Provide the (x, y) coordinate of the cell's center where the given text is located.  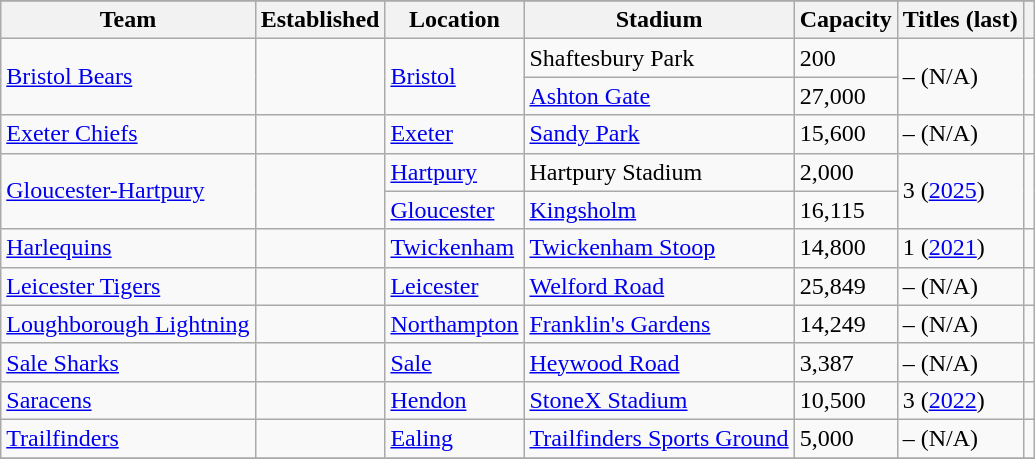
200 (846, 58)
Trailfinders Sports Ground (659, 438)
Franklin's Gardens (659, 324)
2,000 (846, 172)
1 (2021) (960, 248)
Exeter (454, 134)
Hartpury Stadium (659, 172)
Leicester Tigers (128, 286)
Sale (454, 362)
Hartpury (454, 172)
Location (454, 20)
Harlequins (128, 248)
Titles (last) (960, 20)
Sale Sharks (128, 362)
16,115 (846, 210)
Welford Road (659, 286)
Heywood Road (659, 362)
Twickenham Stoop (659, 248)
27,000 (846, 96)
5,000 (846, 438)
10,500 (846, 400)
Saracens (128, 400)
Twickenham (454, 248)
14,800 (846, 248)
Ashton Gate (659, 96)
Stadium (659, 20)
Kingsholm (659, 210)
15,600 (846, 134)
Capacity (846, 20)
Established (320, 20)
Shaftesbury Park (659, 58)
StoneX Stadium (659, 400)
Loughborough Lightning (128, 324)
Gloucester (454, 210)
Northampton (454, 324)
Bristol Bears (128, 77)
Hendon (454, 400)
Team (128, 20)
3 (2025) (960, 191)
Gloucester-Hartpury (128, 191)
Bristol (454, 77)
3 (2022) (960, 400)
Leicester (454, 286)
Sandy Park (659, 134)
3,387 (846, 362)
Trailfinders (128, 438)
Exeter Chiefs (128, 134)
14,249 (846, 324)
25,849 (846, 286)
Ealing (454, 438)
